Return the [X, Y] coordinate for the center point of the cell that contains the specified text.  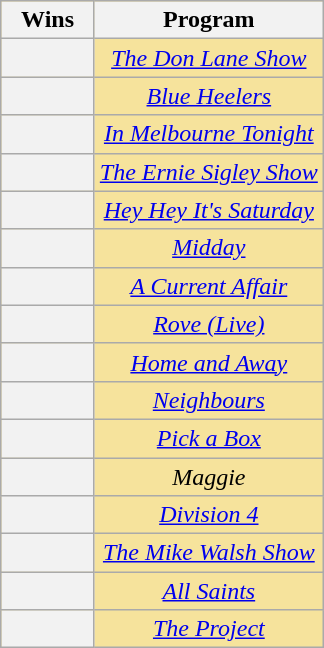
Neighbours [208, 400]
Program [208, 20]
Home and Away [208, 362]
The Project [208, 629]
The Don Lane Show [208, 58]
Pick a Box [208, 438]
In Melbourne Tonight [208, 134]
The Ernie Sigley Show [208, 172]
All Saints [208, 591]
Division 4 [208, 515]
Blue Heelers [208, 96]
Midday [208, 248]
Hey Hey It's Saturday [208, 210]
Wins [48, 20]
Rove (Live) [208, 324]
Maggie [208, 477]
A Current Affair [208, 286]
The Mike Walsh Show [208, 553]
